From the cell containing the given text, extract its center point as [x, y] coordinate. 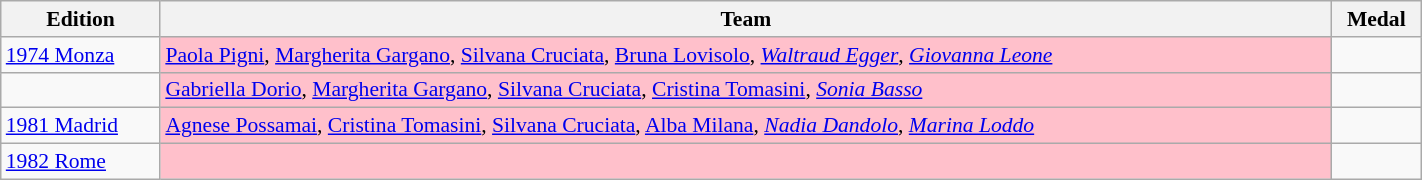
Medal [1376, 19]
Paola Pigni, Margherita Gargano, Silvana Cruciata, Bruna Lovisolo, Waltraud Egger, Giovanna Leone [746, 55]
Team [746, 19]
Edition [81, 19]
Agnese Possamai, Cristina Tomasini, Silvana Cruciata, Alba Milana, Nadia Dandolo, Marina Loddo [746, 126]
1974 Monza [81, 55]
1981 Madrid [81, 126]
1982 Rome [81, 162]
Gabriella Dorio, Margherita Gargano, Silvana Cruciata, Cristina Tomasini, Sonia Basso [746, 90]
